Find where the given text appears and provide that cell's center as [x, y] coordinate. 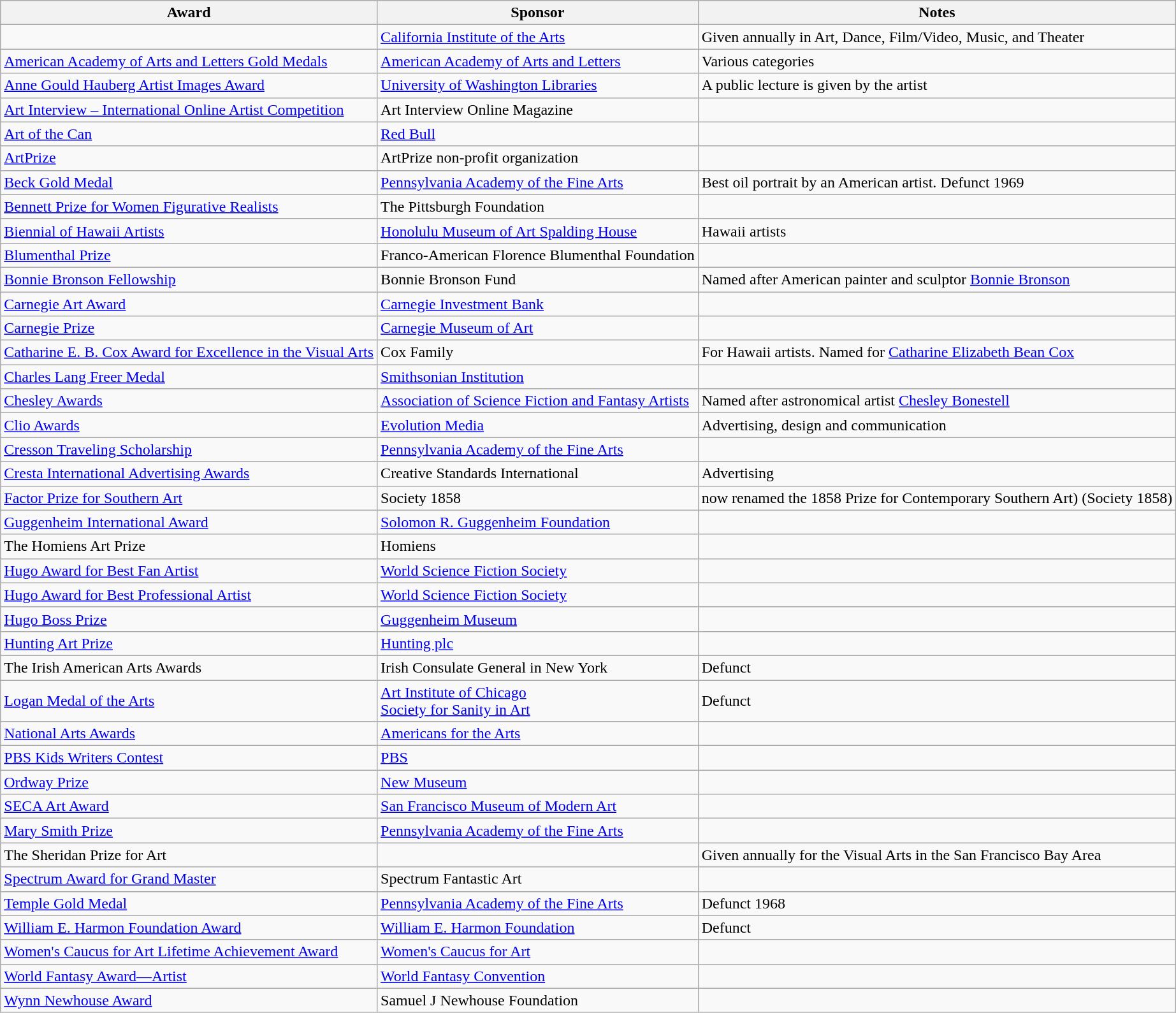
PBS Kids Writers Contest [189, 758]
SECA Art Award [189, 806]
Various categories [937, 61]
Award [189, 13]
Americans for the Arts [538, 734]
The Pittsburgh Foundation [538, 207]
Chesley Awards [189, 401]
University of Washington Libraries [538, 85]
Advertising, design and communication [937, 425]
Women's Caucus for Art [538, 952]
Logan Medal of the Arts [189, 700]
Notes [937, 13]
For Hawaii artists. Named for Catharine Elizabeth Bean Cox [937, 353]
Honolulu Museum of Art Spalding House [538, 231]
William E. Harmon Foundation Award [189, 928]
California Institute of the Arts [538, 37]
Carnegie Prize [189, 328]
Irish Consulate General in New York [538, 667]
Art Interview Online Magazine [538, 110]
Hunting plc [538, 643]
now renamed the 1858 Prize for Contemporary Southern Art) (Society 1858) [937, 498]
The Irish American Arts Awards [189, 667]
Spectrum Award for Grand Master [189, 879]
Hugo Award for Best Fan Artist [189, 571]
Spectrum Fantastic Art [538, 879]
PBS [538, 758]
Named after astronomical artist Chesley Bonestell [937, 401]
Temple Gold Medal [189, 903]
Beck Gold Medal [189, 182]
Hugo Award for Best Professional Artist [189, 595]
A public lecture is given by the artist [937, 85]
Smithsonian Institution [538, 377]
World Fantasy Award—Artist [189, 976]
Cox Family [538, 353]
Hugo Boss Prize [189, 619]
Creative Standards International [538, 474]
Association of Science Fiction and Fantasy Artists [538, 401]
Carnegie Investment Bank [538, 304]
Guggenheim International Award [189, 522]
Carnegie Art Award [189, 304]
Charles Lang Freer Medal [189, 377]
Art Interview – International Online Artist Competition [189, 110]
Best oil portrait by an American artist. Defunct 1969 [937, 182]
Defunct 1968 [937, 903]
Catharine E. B. Cox Award for Excellence in the Visual Arts [189, 353]
World Fantasy Convention [538, 976]
The Homiens Art Prize [189, 546]
Cresson Traveling Scholarship [189, 449]
Guggenheim Museum [538, 619]
San Francisco Museum of Modern Art [538, 806]
ArtPrize [189, 158]
Blumenthal Prize [189, 255]
Samuel J Newhouse Foundation [538, 1000]
Bennett Prize for Women Figurative Realists [189, 207]
Bonnie Bronson Fellowship [189, 279]
American Academy of Arts and Letters [538, 61]
Biennial of Hawaii Artists [189, 231]
Homiens [538, 546]
American Academy of Arts and Letters Gold Medals [189, 61]
Franco-American Florence Blumenthal Foundation [538, 255]
Sponsor [538, 13]
Society 1858 [538, 498]
Solomon R. Guggenheim Foundation [538, 522]
William E. Harmon Foundation [538, 928]
Wynn Newhouse Award [189, 1000]
The Sheridan Prize for Art [189, 855]
Factor Prize for Southern Art [189, 498]
Named after American painter and sculptor Bonnie Bronson [937, 279]
Bonnie Bronson Fund [538, 279]
Cresta International Advertising Awards [189, 474]
Given annually in Art, Dance, Film/Video, Music, and Theater [937, 37]
Anne Gould Hauberg Artist Images Award [189, 85]
Mary Smith Prize [189, 831]
Advertising [937, 474]
National Arts Awards [189, 734]
Given annually for the Visual Arts in the San Francisco Bay Area [937, 855]
Red Bull [538, 134]
Hunting Art Prize [189, 643]
Art of the Can [189, 134]
Women's Caucus for Art Lifetime Achievement Award [189, 952]
Hawaii artists [937, 231]
Carnegie Museum of Art [538, 328]
Evolution Media [538, 425]
Art Institute of Chicago Society for Sanity in Art [538, 700]
Clio Awards [189, 425]
Ordway Prize [189, 782]
ArtPrize non-profit organization [538, 158]
New Museum [538, 782]
